Scan for the cell matching the given text and deliver its (x, y) coordinate at center. 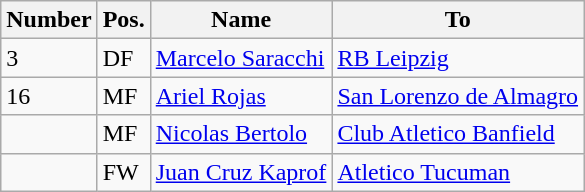
Juan Cruz Kaprof (241, 172)
Nicolas Bertolo (241, 134)
Name (241, 20)
Number (49, 20)
Club Atletico Banfield (458, 134)
San Lorenzo de Almagro (458, 96)
16 (49, 96)
Marcelo Saracchi (241, 58)
Ariel Rojas (241, 96)
3 (49, 58)
To (458, 20)
FW (124, 172)
Atletico Tucuman (458, 172)
RB Leipzig (458, 58)
Pos. (124, 20)
DF (124, 58)
